Search for the cell housing the specified text and yield its [x, y] center coordinate. 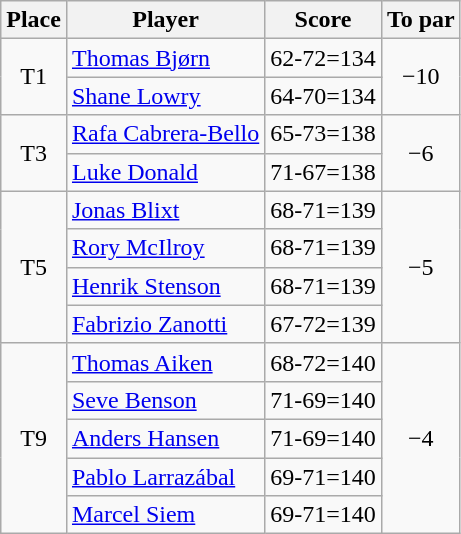
68-72=140 [324, 362]
Player [165, 20]
Pablo Larrazábal [165, 477]
67-72=139 [324, 324]
Jonas Blixt [165, 210]
−4 [420, 438]
Place [34, 20]
Anders Hansen [165, 438]
Marcel Siem [165, 515]
T1 [34, 77]
T9 [34, 438]
Luke Donald [165, 172]
T5 [34, 267]
−10 [420, 77]
71-67=138 [324, 172]
T3 [34, 153]
Fabrizio Zanotti [165, 324]
Thomas Aiken [165, 362]
To par [420, 20]
−5 [420, 267]
Shane Lowry [165, 96]
Rafa Cabrera-Bello [165, 134]
Rory McIlroy [165, 248]
−6 [420, 153]
Thomas Bjørn [165, 58]
62-72=134 [324, 58]
Henrik Stenson [165, 286]
65-73=138 [324, 134]
Seve Benson [165, 400]
64-70=134 [324, 96]
Score [324, 20]
